Scan for the cell matching the given text and deliver its [X, Y] coordinate at center. 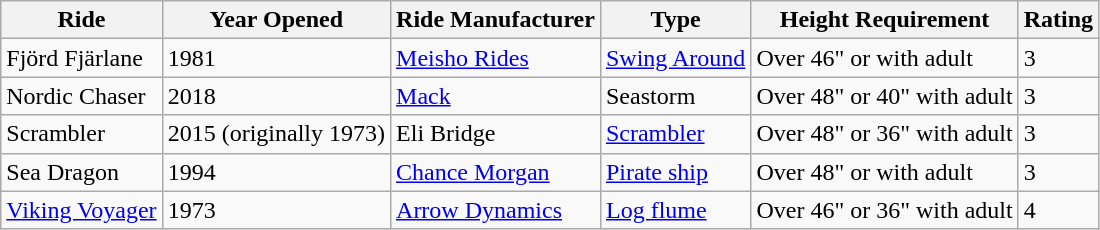
Swing Around [675, 58]
Rating [1058, 20]
Over 48" or with adult [884, 172]
Year Opened [276, 20]
Fjörd Fjärlane [82, 58]
1994 [276, 172]
Type [675, 20]
Mack [496, 96]
Pirate ship [675, 172]
Viking Voyager [82, 210]
Over 46" or 36" with adult [884, 210]
Seastorm [675, 96]
Over 48" or 40" with adult [884, 96]
Sea Dragon [82, 172]
2015 (originally 1973) [276, 134]
Ride [82, 20]
Nordic Chaser [82, 96]
Over 46" or with adult [884, 58]
4 [1058, 210]
Chance Morgan [496, 172]
Over 48" or 36" with adult [884, 134]
Meisho Rides [496, 58]
Eli Bridge [496, 134]
1973 [276, 210]
Height Requirement [884, 20]
Arrow Dynamics [496, 210]
2018 [276, 96]
Ride Manufacturer [496, 20]
Log flume [675, 210]
1981 [276, 58]
